Scan for the cell matching the given text and deliver its (X, Y) coordinate at center. 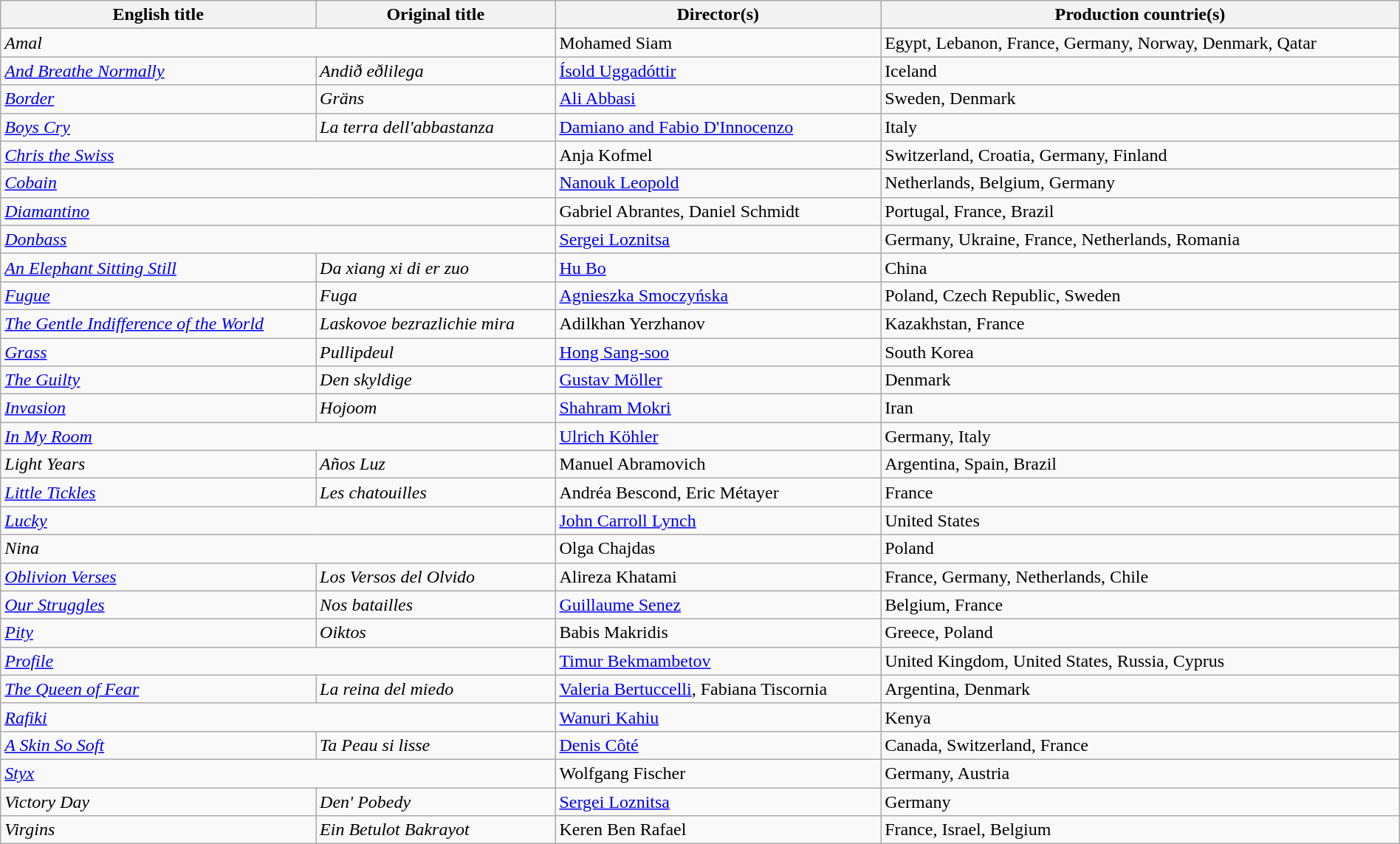
Valeria Bertuccelli, Fabiana Tiscornia (718, 689)
Manuel Abramovich (718, 464)
Andréa Bescond, Eric Métayer (718, 493)
Den' Pobedy (436, 801)
Nina (278, 549)
La reina del miedo (436, 689)
United States (1140, 521)
Hojoom (436, 408)
Hong Sang-soo (718, 352)
In My Room (278, 436)
Olga Chajdas (718, 549)
Netherlands, Belgium, Germany (1140, 183)
Oblivion Verses (158, 577)
Our Struggles (158, 605)
Border (158, 99)
The Queen of Fear (158, 689)
Les chatouilles (436, 493)
An Elephant Sitting Still (158, 267)
Fuga (436, 295)
Italy (1140, 127)
Lucky (278, 521)
Invasion (158, 408)
Denmark (1140, 380)
Ein Betulot Bakrayot (436, 830)
Argentina, Denmark (1140, 689)
Oiktos (436, 633)
Babis Makridis (718, 633)
Shahram Mokri (718, 408)
Años Luz (436, 464)
Kazakhstan, France (1140, 323)
Rafiki (278, 717)
Amal (278, 43)
La terra dell'abbastanza (436, 127)
John Carroll Lynch (718, 521)
Boys Cry (158, 127)
Chris the Swiss (278, 155)
Pullipdeul (436, 352)
Canada, Switzerland, France (1140, 745)
Gustav Möller (718, 380)
Wanuri Kahiu (718, 717)
United Kingdom, United States, Russia, Cyprus (1140, 661)
Kenya (1140, 717)
Los Versos del Olvido (436, 577)
Iceland (1140, 71)
Profile (278, 661)
Timur Bekmambetov (718, 661)
Ísold Uggadóttir (718, 71)
Ali Abbasi (718, 99)
Cobain (278, 183)
France, Israel, Belgium (1140, 830)
A Skin So Soft (158, 745)
Grass (158, 352)
Da xiang xi di er zuo (436, 267)
Fugue (158, 295)
Alireza Khatami (718, 577)
Anja Kofmel (718, 155)
Hu Bo (718, 267)
Guillaume Senez (718, 605)
Denis Côté (718, 745)
English title (158, 15)
Sweden, Denmark (1140, 99)
Andið eðlilega (436, 71)
The Gentle Indifference of the World (158, 323)
Damiano and Fabio D'Innocenzo (718, 127)
Keren Ben Rafael (718, 830)
Agnieszka Smoczyńska (718, 295)
Styx (278, 773)
Gräns (436, 99)
South Korea (1140, 352)
Little Tickles (158, 493)
Switzerland, Croatia, Germany, Finland (1140, 155)
Production countrie(s) (1140, 15)
Virgins (158, 830)
Gabriel Abrantes, Daniel Schmidt (718, 211)
Egypt, Lebanon, France, Germany, Norway, Denmark, Qatar (1140, 43)
Argentina, Spain, Brazil (1140, 464)
Adilkhan Yerzhanov (718, 323)
France (1140, 493)
Donbass (278, 239)
Ta Peau si lisse (436, 745)
Diamantino (278, 211)
Director(s) (718, 15)
Iran (1140, 408)
Den skyldige (436, 380)
Light Years (158, 464)
Germany (1140, 801)
Germany, Austria (1140, 773)
Mohamed Siam (718, 43)
Portugal, France, Brazil (1140, 211)
Ulrich Köhler (718, 436)
Belgium, France (1140, 605)
Laskovoe bezrazlichie mira (436, 323)
Original title (436, 15)
France, Germany, Netherlands, Chile (1140, 577)
The Guilty (158, 380)
Pity (158, 633)
Poland (1140, 549)
Victory Day (158, 801)
Germany, Ukraine, France, Netherlands, Romania (1140, 239)
Wolfgang Fischer (718, 773)
Poland, Czech Republic, Sweden (1140, 295)
Germany, Italy (1140, 436)
China (1140, 267)
Nos batailles (436, 605)
Nanouk Leopold (718, 183)
Greece, Poland (1140, 633)
And Breathe Normally (158, 71)
